Extract the [x, y] coordinate from the center of the cell holding the provided text.  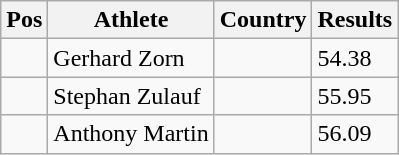
Gerhard Zorn [131, 58]
Stephan Zulauf [131, 96]
Results [355, 20]
Athlete [131, 20]
55.95 [355, 96]
Pos [24, 20]
Country [263, 20]
54.38 [355, 58]
56.09 [355, 134]
Anthony Martin [131, 134]
